Determine the [X, Y] coordinate at the center of the cell enclosing the given text.  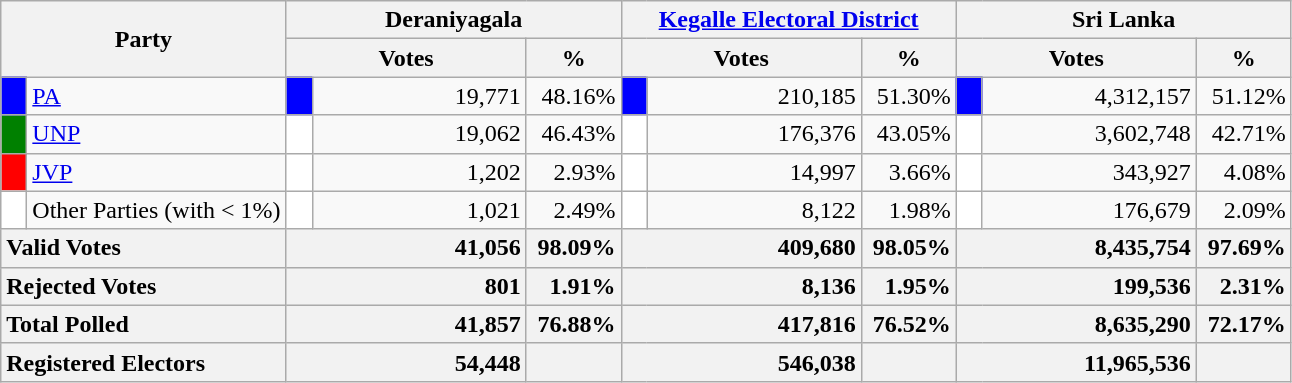
97.69% [1244, 248]
Total Polled [144, 324]
43.05% [908, 134]
1,202 [419, 172]
Rejected Votes [144, 286]
199,536 [1076, 286]
343,927 [1089, 172]
8,122 [754, 210]
1,021 [419, 210]
8,136 [741, 286]
2.09% [1244, 210]
14,997 [754, 172]
41,056 [406, 248]
42.71% [1244, 134]
48.16% [574, 96]
76.88% [574, 324]
546,038 [741, 362]
98.05% [908, 248]
51.30% [908, 96]
54,448 [406, 362]
Kegalle Electoral District [788, 20]
72.17% [1244, 324]
11,965,536 [1076, 362]
1.98% [908, 210]
19,771 [419, 96]
176,376 [754, 134]
98.09% [574, 248]
19,062 [419, 134]
PA [156, 96]
3,602,748 [1089, 134]
1.91% [574, 286]
Other Parties (with < 1%) [156, 210]
176,679 [1089, 210]
8,435,754 [1076, 248]
417,816 [741, 324]
51.12% [1244, 96]
4,312,157 [1089, 96]
210,185 [754, 96]
46.43% [574, 134]
Sri Lanka [1124, 20]
3.66% [908, 172]
UNP [156, 134]
801 [406, 286]
Registered Electors [144, 362]
1.95% [908, 286]
76.52% [908, 324]
4.08% [1244, 172]
Party [144, 39]
2.49% [574, 210]
8,635,290 [1076, 324]
Deraniyagala [454, 20]
JVP [156, 172]
Valid Votes [144, 248]
41,857 [406, 324]
409,680 [741, 248]
2.93% [574, 172]
2.31% [1244, 286]
